Identify which cell holds the provided text, then report its [X, Y] central coordinate. 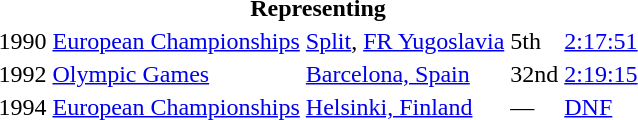
Barcelona, Spain [404, 74]
Split, FR Yugoslavia [404, 41]
European Championships [176, 41]
Olympic Games [176, 74]
5th [534, 41]
32nd [534, 74]
